Return the [x, y] coordinate for the center point of the cell that contains the specified text.  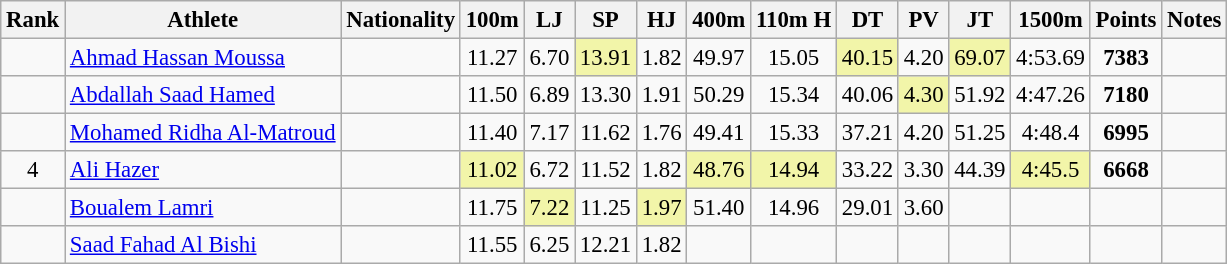
Ali Hazer [203, 170]
13.30 [606, 95]
15.33 [794, 133]
1.97 [661, 208]
14.94 [794, 170]
50.29 [719, 95]
44.39 [980, 170]
6.25 [549, 245]
13.91 [606, 58]
48.76 [719, 170]
49.97 [719, 58]
11.25 [606, 208]
15.05 [794, 58]
Rank [33, 20]
7180 [1126, 95]
PV [923, 20]
11.55 [492, 245]
14.96 [794, 208]
11.02 [492, 170]
1.76 [661, 133]
11.50 [492, 95]
Saad Fahad Al Bishi [203, 245]
6.70 [549, 58]
11.62 [606, 133]
Mohamed Ridha Al-Matroud [203, 133]
7.22 [549, 208]
37.21 [868, 133]
4:53.69 [1051, 58]
51.40 [719, 208]
11.52 [606, 170]
Nationality [400, 20]
4:47.26 [1051, 95]
33.22 [868, 170]
11.27 [492, 58]
7383 [1126, 58]
11.75 [492, 208]
1500m [1051, 20]
4:45.5 [1051, 170]
51.92 [980, 95]
51.25 [980, 133]
JT [980, 20]
Athlete [203, 20]
Ahmad Hassan Moussa [203, 58]
3.30 [923, 170]
6.72 [549, 170]
LJ [549, 20]
Notes [1194, 20]
4.30 [923, 95]
HJ [661, 20]
6.89 [549, 95]
49.41 [719, 133]
4 [33, 170]
100m [492, 20]
29.01 [868, 208]
DT [868, 20]
7.17 [549, 133]
40.06 [868, 95]
3.60 [923, 208]
15.34 [794, 95]
6995 [1126, 133]
1.91 [661, 95]
Abdallah Saad Hamed [203, 95]
Boualem Lamri [203, 208]
11.40 [492, 133]
110m H [794, 20]
SP [606, 20]
6668 [1126, 170]
Points [1126, 20]
40.15 [868, 58]
400m [719, 20]
69.07 [980, 58]
12.21 [606, 245]
4:48.4 [1051, 133]
